For the text-containing cell, return its midpoint in (X, Y) coordinate format. 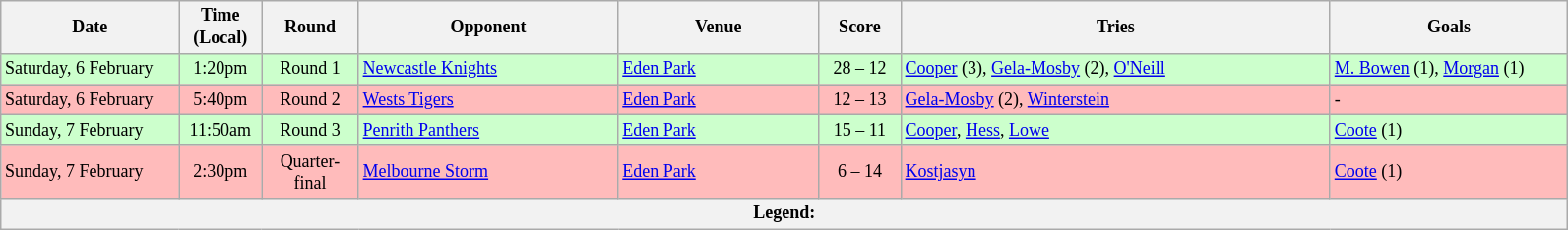
2:30pm (220, 172)
Melbourne Storm (488, 172)
Date (91, 28)
28 – 12 (860, 69)
Quarter-final (311, 172)
Time (Local) (220, 28)
Round 2 (311, 100)
M. Bowen (1), Morgan (1) (1449, 69)
Cooper, Hess, Lowe (1115, 130)
Gela-Mosby (2), Winterstein (1115, 100)
Score (860, 28)
- (1449, 100)
Venue (719, 28)
Round 1 (311, 69)
Cooper (3), Gela-Mosby (2), O'Neill (1115, 69)
Goals (1449, 28)
Kostjasyn (1115, 172)
12 – 13 (860, 100)
Legend: (784, 214)
Tries (1115, 28)
Wests Tigers (488, 100)
11:50am (220, 130)
Round 3 (311, 130)
15 – 11 (860, 130)
Newcastle Knights (488, 69)
Penrith Panthers (488, 130)
6 – 14 (860, 172)
5:40pm (220, 100)
Round (311, 28)
1:20pm (220, 69)
Opponent (488, 28)
